Find where the given text appears and provide that cell's center as [x, y] coordinate. 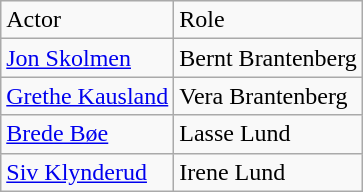
Role [268, 20]
Irene Lund [268, 172]
Actor [88, 20]
Vera Brantenberg [268, 96]
Jon Skolmen [88, 58]
Bernt Brantenberg [268, 58]
Brede Bøe [88, 134]
Siv Klynderud [88, 172]
Grethe Kausland [88, 96]
Lasse Lund [268, 134]
